Find where the given text appears and provide that cell's center as [X, Y] coordinate. 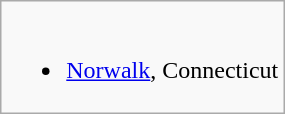
Norwalk, Connecticut [142, 58]
